From the cell containing the given text, extract its center point as (X, Y) coordinate. 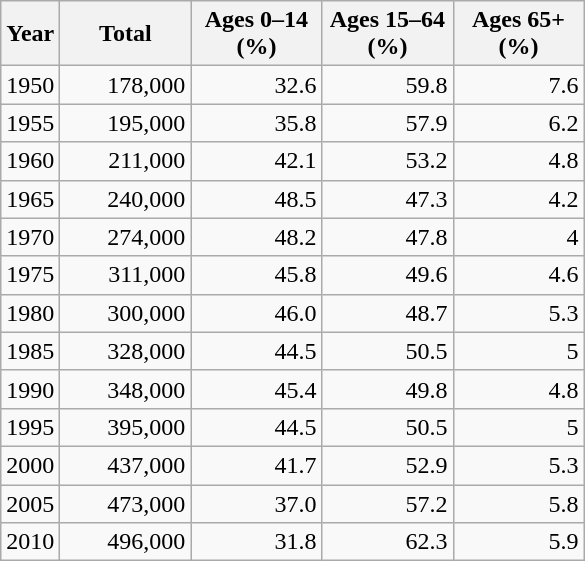
32.6 (256, 85)
5.9 (518, 542)
53.2 (388, 161)
1965 (30, 199)
473,000 (126, 503)
47.8 (388, 237)
348,000 (126, 389)
178,000 (126, 85)
395,000 (126, 427)
2000 (30, 465)
240,000 (126, 199)
59.8 (388, 85)
35.8 (256, 123)
42.1 (256, 161)
37.0 (256, 503)
5.8 (518, 503)
4.2 (518, 199)
45.4 (256, 389)
Ages 15–64 (%) (388, 34)
211,000 (126, 161)
274,000 (126, 237)
52.9 (388, 465)
311,000 (126, 275)
49.6 (388, 275)
49.8 (388, 389)
1985 (30, 351)
1960 (30, 161)
47.3 (388, 199)
57.2 (388, 503)
1970 (30, 237)
48.5 (256, 199)
Ages 0–14 (%) (256, 34)
Ages 65+ (%) (518, 34)
4 (518, 237)
41.7 (256, 465)
46.0 (256, 313)
1950 (30, 85)
1975 (30, 275)
496,000 (126, 542)
31.8 (256, 542)
Total (126, 34)
6.2 (518, 123)
1955 (30, 123)
4.6 (518, 275)
1980 (30, 313)
62.3 (388, 542)
45.8 (256, 275)
437,000 (126, 465)
48.2 (256, 237)
300,000 (126, 313)
48.7 (388, 313)
195,000 (126, 123)
57.9 (388, 123)
1995 (30, 427)
1990 (30, 389)
7.6 (518, 85)
2005 (30, 503)
328,000 (126, 351)
Year (30, 34)
2010 (30, 542)
